Determine the [x, y] coordinate at the center of the cell enclosing the given text.  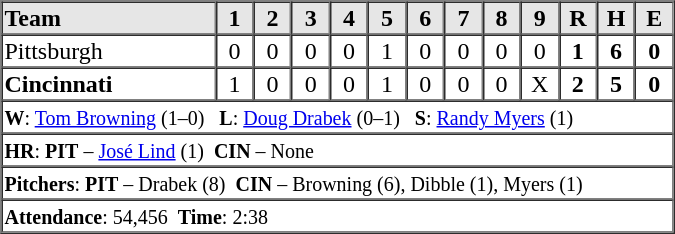
9 [540, 18]
3 [311, 18]
Pittsburgh [109, 50]
W: Tom Browning (1–0) L: Doug Drabek (0–1) S: Randy Myers (1) [338, 116]
E [654, 18]
Cincinnati [109, 84]
Attendance: 54,456 Time: 2:38 [338, 216]
Pitchers: PIT – Drabek (8) CIN – Browning (6), Dibble (1), Myers (1) [338, 182]
R [578, 18]
4 [349, 18]
7 [463, 18]
Team [109, 18]
H [616, 18]
8 [501, 18]
HR: PIT – José Lind (1) CIN – None [338, 150]
X [540, 84]
